Return (x, y) of the center of cell containing provided text 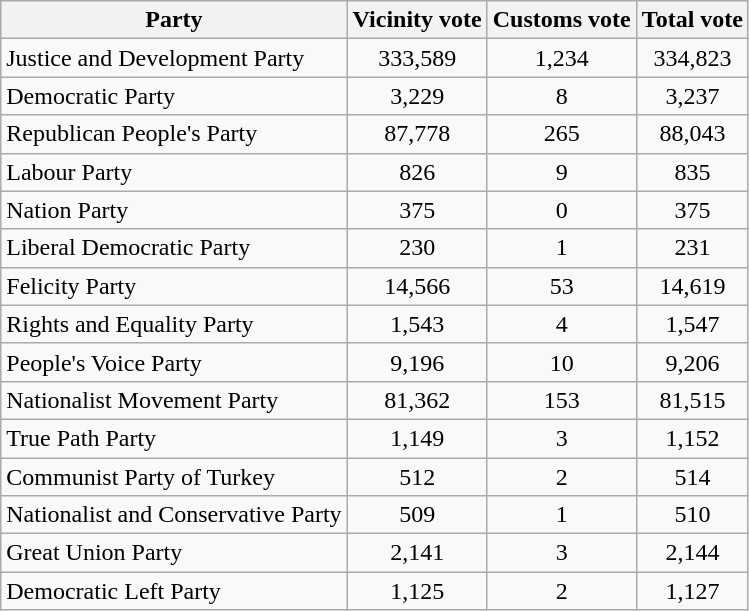
2,144 (692, 553)
265 (562, 134)
53 (562, 286)
1,125 (417, 591)
2,141 (417, 553)
Nationalist and Conservative Party (174, 515)
1,152 (692, 438)
8 (562, 96)
0 (562, 210)
333,589 (417, 58)
10 (562, 362)
514 (692, 477)
Democratic Left Party (174, 591)
231 (692, 248)
81,362 (417, 400)
1,547 (692, 324)
88,043 (692, 134)
334,823 (692, 58)
9,206 (692, 362)
1,127 (692, 591)
153 (562, 400)
Republican People's Party (174, 134)
512 (417, 477)
Democratic Party (174, 96)
81,515 (692, 400)
4 (562, 324)
9,196 (417, 362)
Total vote (692, 20)
87,778 (417, 134)
9 (562, 172)
3,229 (417, 96)
3,237 (692, 96)
1,543 (417, 324)
Great Union Party (174, 553)
826 (417, 172)
230 (417, 248)
Communist Party of Turkey (174, 477)
Party (174, 20)
509 (417, 515)
Liberal Democratic Party (174, 248)
Vicinity vote (417, 20)
14,619 (692, 286)
Felicity Party (174, 286)
Nationalist Movement Party (174, 400)
1,149 (417, 438)
Nation Party (174, 210)
People's Voice Party (174, 362)
1,234 (562, 58)
835 (692, 172)
Customs vote (562, 20)
Rights and Equality Party (174, 324)
510 (692, 515)
14,566 (417, 286)
True Path Party (174, 438)
Justice and Development Party (174, 58)
Labour Party (174, 172)
